Scan for the cell matching the given text and deliver its (x, y) coordinate at center. 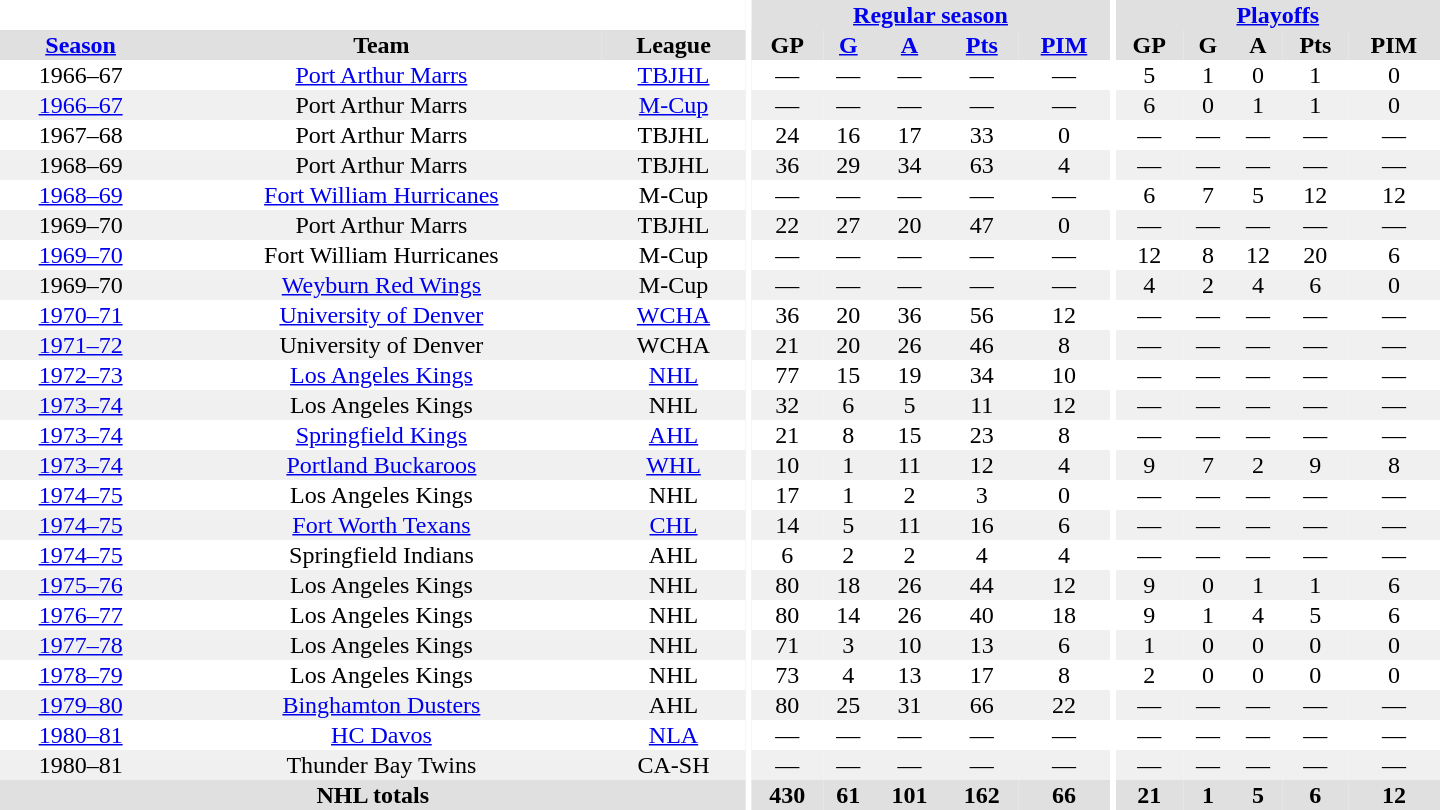
44 (982, 585)
71 (787, 645)
1967–68 (80, 135)
1970–71 (80, 315)
CHL (674, 525)
Season (80, 45)
WHL (674, 465)
League (674, 45)
1972–73 (80, 375)
CA-SH (674, 765)
101 (909, 795)
23 (982, 435)
47 (982, 225)
Regular season (930, 15)
1978–79 (80, 675)
Springfield Indians (381, 555)
Weyburn Red Wings (381, 285)
162 (982, 795)
Portland Buckaroos (381, 465)
Springfield Kings (381, 435)
56 (982, 315)
29 (848, 165)
1979–80 (80, 705)
430 (787, 795)
Thunder Bay Twins (381, 765)
27 (848, 225)
24 (787, 135)
77 (787, 375)
19 (909, 375)
46 (982, 345)
1975–76 (80, 585)
32 (787, 405)
63 (982, 165)
40 (982, 615)
31 (909, 705)
61 (848, 795)
1976–77 (80, 615)
HC Davos (381, 735)
NHL totals (373, 795)
33 (982, 135)
25 (848, 705)
Playoffs (1278, 15)
1971–72 (80, 345)
NLA (674, 735)
Team (381, 45)
Binghamton Dusters (381, 705)
1977–78 (80, 645)
73 (787, 675)
Fort Worth Texans (381, 525)
